Locate the cell with the specified text and output its (x, y) center coordinate. 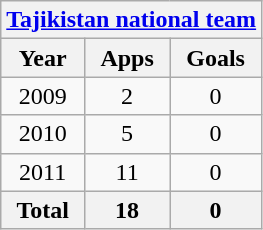
Goals (216, 58)
Year (43, 58)
11 (128, 172)
Total (43, 210)
Apps (128, 58)
18 (128, 210)
2009 (43, 96)
2011 (43, 172)
2010 (43, 134)
2 (128, 96)
Tajikistan national team (132, 20)
5 (128, 134)
